Identify which cell holds the provided text, then report its (x, y) central coordinate. 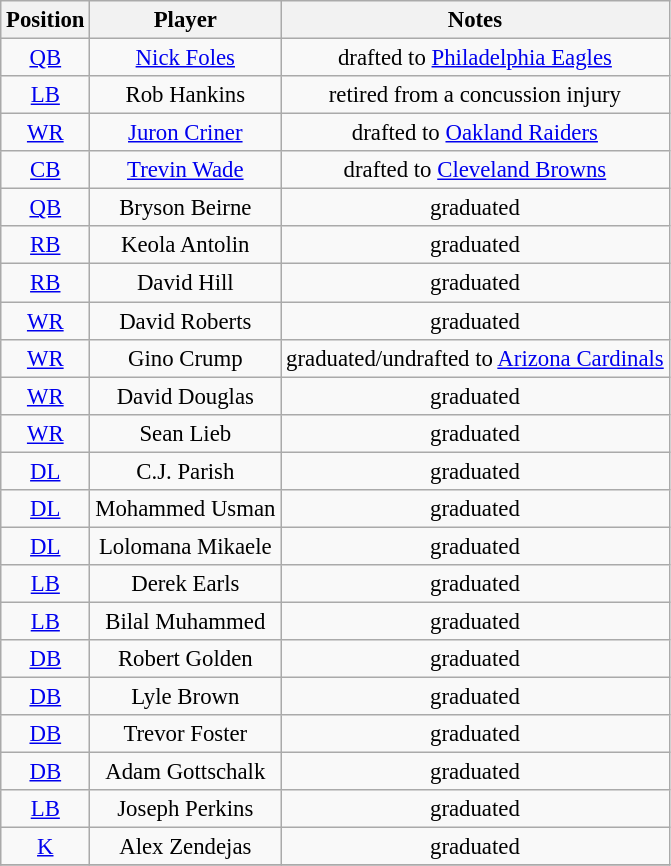
David Douglas (186, 396)
Adam Gottschalk (186, 772)
Bryson Beirne (186, 208)
David Hill (186, 283)
Gino Crump (186, 358)
Trevin Wade (186, 170)
Player (186, 20)
Robert Golden (186, 659)
Joseph Perkins (186, 809)
drafted to Philadelphia Eagles (475, 58)
Lolomana Mikaele (186, 546)
Keola Antolin (186, 245)
Nick Foles (186, 58)
Lyle Brown (186, 697)
drafted to Cleveland Browns (475, 170)
K (46, 847)
C.J. Parish (186, 471)
Trevor Foster (186, 734)
Derek Earls (186, 584)
Juron Criner (186, 133)
Rob Hankins (186, 95)
David Roberts (186, 321)
Sean Lieb (186, 433)
retired from a concussion injury (475, 95)
CB (46, 170)
Notes (475, 20)
graduated/undrafted to Arizona Cardinals (475, 358)
Position (46, 20)
Bilal Muhammed (186, 621)
Alex Zendejas (186, 847)
Mohammed Usman (186, 509)
drafted to Oakland Raiders (475, 133)
